Determine the (x, y) coordinate at the center of the cell enclosing the given text.  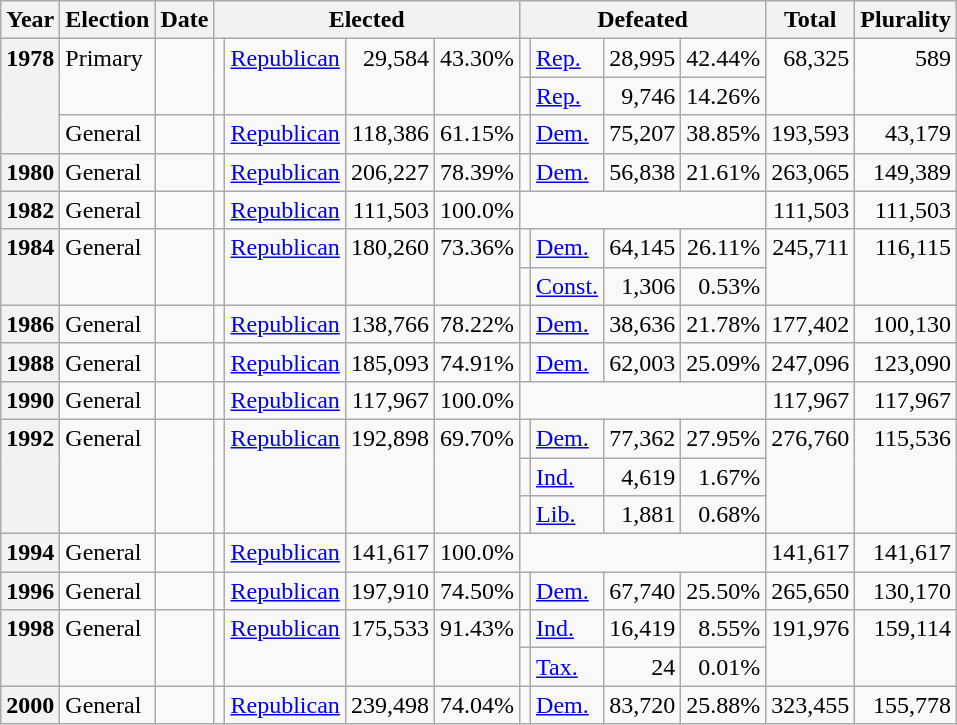
1992 (30, 476)
83,720 (642, 705)
Elected (367, 20)
27.95% (724, 438)
29,584 (390, 77)
1996 (30, 591)
4,619 (642, 477)
Election (108, 20)
62,003 (642, 362)
69.70% (476, 476)
1988 (30, 362)
155,778 (906, 705)
247,096 (810, 362)
245,711 (810, 267)
91.43% (476, 648)
74.04% (476, 705)
Primary (108, 77)
177,402 (810, 324)
1990 (30, 400)
0.01% (724, 667)
130,170 (906, 591)
276,760 (810, 476)
175,533 (390, 648)
67,740 (642, 591)
Lib. (568, 515)
115,536 (906, 476)
38,636 (642, 324)
77,362 (642, 438)
73.36% (476, 267)
159,114 (906, 648)
Defeated (642, 20)
21.78% (724, 324)
193,593 (810, 134)
16,419 (642, 629)
192,898 (390, 476)
2000 (30, 705)
191,976 (810, 648)
43.30% (476, 77)
68,325 (810, 77)
14.26% (724, 96)
25.09% (724, 362)
149,389 (906, 172)
24 (642, 667)
116,115 (906, 267)
1984 (30, 267)
8.55% (724, 629)
78.39% (476, 172)
589 (906, 77)
9,746 (642, 96)
64,145 (642, 248)
75,207 (642, 134)
74.50% (476, 591)
1994 (30, 553)
323,455 (810, 705)
138,766 (390, 324)
1.67% (724, 477)
61.15% (476, 134)
43,179 (906, 134)
123,090 (906, 362)
1,306 (642, 286)
Year (30, 20)
56,838 (642, 172)
118,386 (390, 134)
185,093 (390, 362)
Plurality (906, 20)
74.91% (476, 362)
1,881 (642, 515)
21.61% (724, 172)
0.68% (724, 515)
180,260 (390, 267)
Date (184, 20)
197,910 (390, 591)
265,650 (810, 591)
1980 (30, 172)
0.53% (724, 286)
263,065 (810, 172)
Const. (568, 286)
25.88% (724, 705)
1978 (30, 96)
26.11% (724, 248)
239,498 (390, 705)
1982 (30, 210)
42.44% (724, 58)
38.85% (724, 134)
25.50% (724, 591)
100,130 (906, 324)
Tax. (568, 667)
78.22% (476, 324)
1986 (30, 324)
206,227 (390, 172)
1998 (30, 648)
Total (810, 20)
28,995 (642, 58)
